Pinpoint the cell where the given text exists, returning its [X, Y] midpoint coordinate. 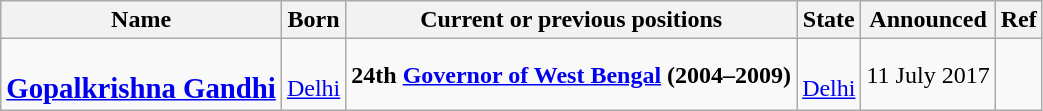
Name [142, 20]
State [829, 20]
Announced [928, 20]
Born [313, 20]
11 July 2017 [928, 74]
24th Governor of West Bengal (2004–2009) [572, 74]
Gopalkrishna Gandhi [142, 74]
Ref [1018, 20]
Current or previous positions [572, 20]
